Find where the given text appears and provide that cell's center as [x, y] coordinate. 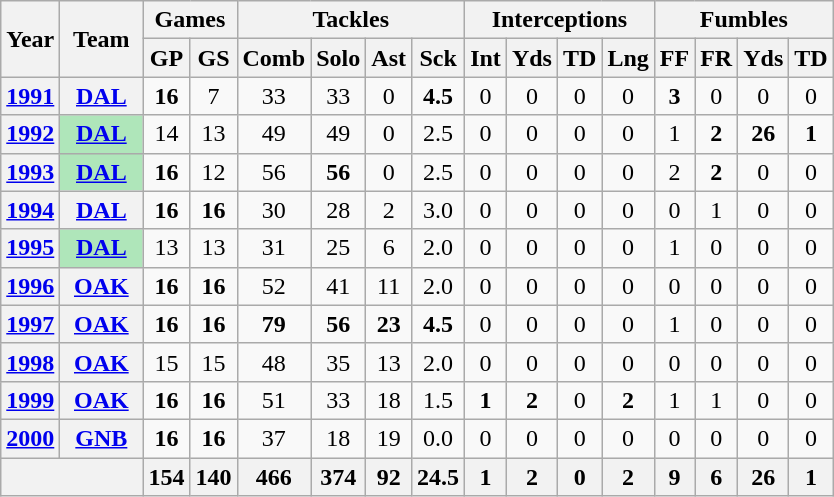
7 [214, 96]
1998 [30, 362]
11 [389, 286]
12 [214, 172]
Int [486, 58]
Games [190, 20]
374 [338, 477]
37 [274, 438]
Interceptions [560, 20]
19 [389, 438]
25 [338, 248]
1996 [30, 286]
3.0 [438, 210]
1997 [30, 324]
30 [274, 210]
140 [214, 477]
Comb [274, 58]
24.5 [438, 477]
1995 [30, 248]
0.0 [438, 438]
1.5 [438, 400]
92 [389, 477]
1994 [30, 210]
79 [274, 324]
2000 [30, 438]
Ast [389, 58]
GNB [102, 438]
9 [674, 477]
35 [338, 362]
466 [274, 477]
28 [338, 210]
51 [274, 400]
1993 [30, 172]
1992 [30, 134]
Tackles [351, 20]
52 [274, 286]
31 [274, 248]
GP [166, 58]
3 [674, 96]
154 [166, 477]
Team [102, 39]
FR [716, 58]
41 [338, 286]
14 [166, 134]
Sck [438, 58]
23 [389, 324]
48 [274, 362]
FF [674, 58]
Year [30, 39]
GS [214, 58]
1991 [30, 96]
1999 [30, 400]
Solo [338, 58]
Fumbles [744, 20]
Lng [628, 58]
